Provide the (x, y) coordinate of the cell's center where the given text is located.  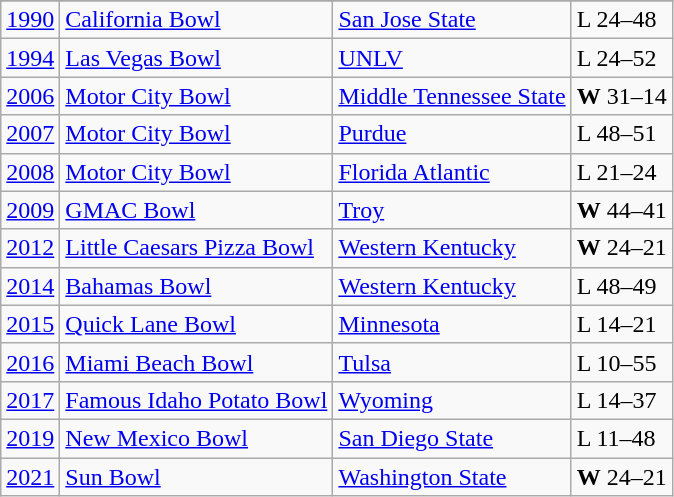
2008 (30, 172)
Miami Beach Bowl (196, 362)
Minnesota (452, 324)
2021 (30, 477)
Las Vegas Bowl (196, 58)
L 10–55 (622, 362)
2007 (30, 134)
Bahamas Bowl (196, 286)
Troy (452, 210)
2017 (30, 400)
L 14–37 (622, 400)
GMAC Bowl (196, 210)
W 31–14 (622, 96)
Wyoming (452, 400)
2012 (30, 248)
Tulsa (452, 362)
2014 (30, 286)
2009 (30, 210)
1990 (30, 20)
L 48–49 (622, 286)
L 24–52 (622, 58)
Sun Bowl (196, 477)
San Jose State (452, 20)
Purdue (452, 134)
L 11–48 (622, 438)
2015 (30, 324)
L 14–21 (622, 324)
Little Caesars Pizza Bowl (196, 248)
2016 (30, 362)
L 21–24 (622, 172)
2006 (30, 96)
San Diego State (452, 438)
Famous Idaho Potato Bowl (196, 400)
L 48–51 (622, 134)
Washington State (452, 477)
Florida Atlantic (452, 172)
W 44–41 (622, 210)
Quick Lane Bowl (196, 324)
2019 (30, 438)
California Bowl (196, 20)
UNLV (452, 58)
L 24–48 (622, 20)
New Mexico Bowl (196, 438)
Middle Tennessee State (452, 96)
1994 (30, 58)
